Search for the cell housing the specified text and yield its (x, y) center coordinate. 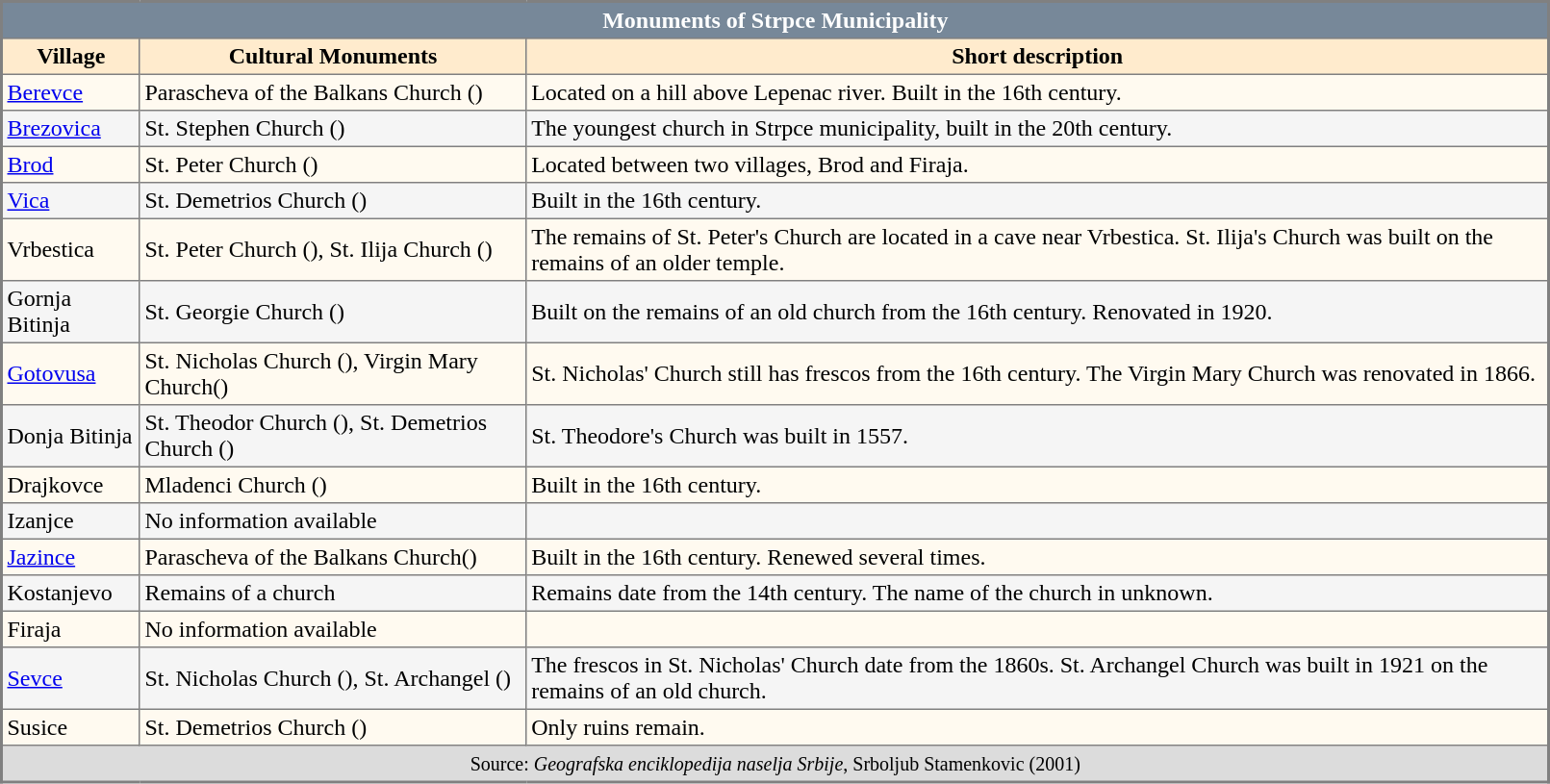
Built on the remains of an old church from the 16th century. Renovated in 1920. (1037, 312)
Drajkovce (71, 485)
Located on a hill above Lepenac river. Built in the 16th century. (1037, 92)
Built in the 16th century. Renewed several times. (1037, 557)
Short description (1037, 57)
Brod (71, 164)
Remains of a church (333, 594)
St. Theodore's Church was built in 1557. (1037, 436)
Gotovusa (71, 373)
The remains of St. Peter's Church are located in a cave near Vrbestica. St. Ilija's Church was built on the remains of an older temple. (1037, 249)
St. Stephen Church () (333, 129)
St. Nicholas Church (), St. Archangel () (333, 678)
Located between two villages, Brod and Firaja. (1037, 164)
Parascheva of the Balkans Church () (333, 92)
Village (71, 57)
The frescos in St. Nicholas' Church date from the 1860s. St. Archangel Church was built in 1921 on the remains of an old church. (1037, 678)
Sevce (71, 678)
Kostanjevo (71, 594)
Brezovica (71, 129)
Donja Bitinja (71, 436)
Jazince (71, 557)
Source: Geografska enciklopedija naselja Srbije, Srboljub Stamenkovic (2001) (775, 764)
Berevce (71, 92)
St. Peter Church (), St. Ilija Church () (333, 249)
Remains date from the 14th century. The name of the church in unknown. (1037, 594)
St. Georgie Church () (333, 312)
Mladenci Church () (333, 485)
St. Theodor Church (), St. Demetrios Church () (333, 436)
Izanjce (71, 521)
Cultural Monuments (333, 57)
The youngest church in Strpce municipality, built in the 20th century. (1037, 129)
Vica (71, 201)
Susice (71, 727)
Only ruins remain. (1037, 727)
St. Nicholas' Church still has frescos from the 16th century. The Virgin Mary Church was renovated in 1866. (1037, 373)
Gornja Bitinja (71, 312)
Monuments of Strpce Municipality (775, 20)
St. Peter Church () (333, 164)
St. Nicholas Church (), Virgin Mary Church() (333, 373)
Firaja (71, 629)
Parascheva of the Balkans Church() (333, 557)
Vrbestica (71, 249)
